Pinpoint the cell where the given text exists, returning its [X, Y] midpoint coordinate. 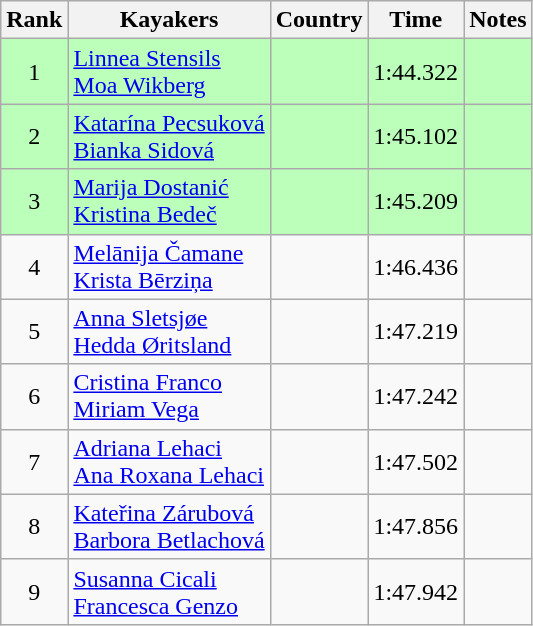
3 [34, 202]
Linnea StensilsMoa Wikberg [169, 72]
1:44.322 [416, 72]
5 [34, 332]
Marija DostanićKristina Bedeč [169, 202]
Melānija ČamaneKrista Bērziņa [169, 266]
1:47.942 [416, 592]
Susanna CicaliFrancesca Genzo [169, 592]
Anna SletsjøeHedda Øritsland [169, 332]
Country [319, 20]
1:47.856 [416, 526]
1 [34, 72]
9 [34, 592]
Kayakers [169, 20]
1:47.219 [416, 332]
1:45.209 [416, 202]
Rank [34, 20]
Cristina FrancoMiriam Vega [169, 396]
Time [416, 20]
8 [34, 526]
Kateřina ZárubováBarbora Betlachová [169, 526]
Notes [498, 20]
1:47.502 [416, 462]
1:46.436 [416, 266]
Katarína PecsukováBianka Sidová [169, 136]
1:45.102 [416, 136]
1:47.242 [416, 396]
2 [34, 136]
7 [34, 462]
Adriana LehaciAna Roxana Lehaci [169, 462]
6 [34, 396]
4 [34, 266]
